Return the [X, Y] coordinate for the center point of the cell that contains the specified text.  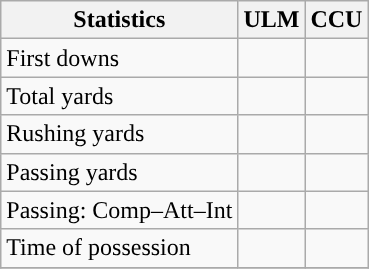
Total yards [120, 96]
CCU [336, 20]
Passing: Comp–Att–Int [120, 210]
Passing yards [120, 172]
Statistics [120, 20]
ULM [272, 20]
Rushing yards [120, 134]
Time of possession [120, 248]
First downs [120, 58]
